Return the [x, y] coordinate for the center point of the cell that contains the specified text.  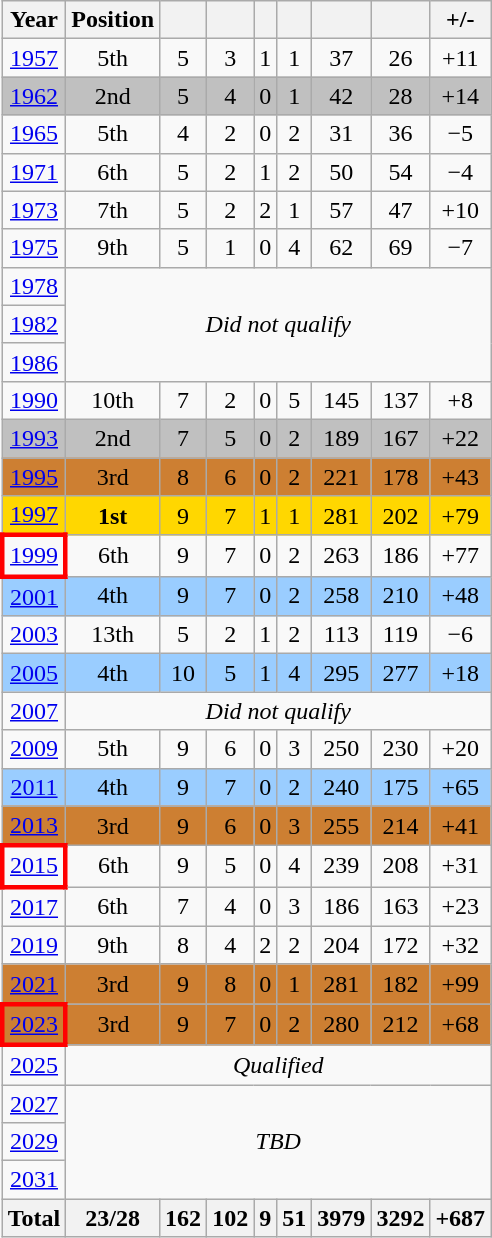
TBD [278, 1141]
1973 [34, 210]
1962 [34, 96]
+/- [460, 20]
50 [342, 172]
2013 [34, 826]
Year [34, 20]
1978 [34, 286]
2015 [34, 866]
36 [400, 134]
1993 [34, 438]
Qualified [278, 1065]
−6 [460, 635]
2027 [34, 1103]
1971 [34, 172]
175 [400, 787]
250 [342, 749]
23/28 [113, 1218]
37 [342, 58]
54 [400, 172]
+79 [460, 516]
10th [113, 400]
1965 [34, 134]
+68 [460, 1024]
28 [400, 96]
163 [400, 907]
2017 [34, 907]
210 [400, 596]
1999 [34, 556]
2001 [34, 596]
+41 [460, 826]
145 [342, 400]
69 [400, 248]
204 [342, 945]
−7 [460, 248]
+22 [460, 438]
+77 [460, 556]
1957 [34, 58]
212 [400, 1024]
1990 [34, 400]
221 [342, 477]
+43 [460, 477]
255 [342, 826]
+23 [460, 907]
2031 [34, 1180]
10 [184, 673]
258 [342, 596]
240 [342, 787]
2011 [34, 787]
295 [342, 673]
119 [400, 635]
1986 [34, 362]
162 [184, 1218]
280 [342, 1024]
2029 [34, 1142]
+18 [460, 673]
+48 [460, 596]
2007 [34, 711]
51 [294, 1218]
239 [342, 866]
+10 [460, 210]
+65 [460, 787]
+32 [460, 945]
2023 [34, 1024]
1995 [34, 477]
202 [400, 516]
1st [113, 516]
−4 [460, 172]
7th [113, 210]
26 [400, 58]
263 [342, 556]
189 [342, 438]
2005 [34, 673]
2019 [34, 945]
2009 [34, 749]
+8 [460, 400]
1975 [34, 248]
214 [400, 826]
3979 [342, 1218]
208 [400, 866]
Position [113, 20]
+11 [460, 58]
172 [400, 945]
62 [342, 248]
Total [34, 1218]
31 [342, 134]
137 [400, 400]
178 [400, 477]
2021 [34, 984]
+31 [460, 866]
167 [400, 438]
47 [400, 210]
230 [400, 749]
2025 [34, 1065]
57 [342, 210]
+687 [460, 1218]
+99 [460, 984]
102 [230, 1218]
1982 [34, 324]
1997 [34, 516]
+20 [460, 749]
2003 [34, 635]
−5 [460, 134]
113 [342, 635]
3292 [400, 1218]
182 [400, 984]
42 [342, 96]
+14 [460, 96]
13th [113, 635]
277 [400, 673]
